Provide the [x, y] coordinate of the cell's center where the given text is located.  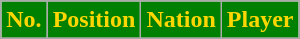
Position [94, 20]
Nation [181, 20]
Player [260, 20]
No. [24, 20]
